Detect which cell encompasses the target text, then output its [x, y] center coordinate. 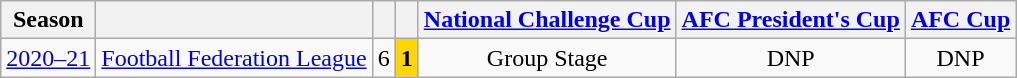
Season [48, 20]
2020–21 [48, 58]
1 [406, 58]
AFC President's Cup [790, 20]
AFC Cup [960, 20]
National Challenge Cup [547, 20]
6 [384, 58]
Group Stage [547, 58]
Football Federation League [234, 58]
